Output the [X, Y] coordinate of the center of the cell containing the given text.  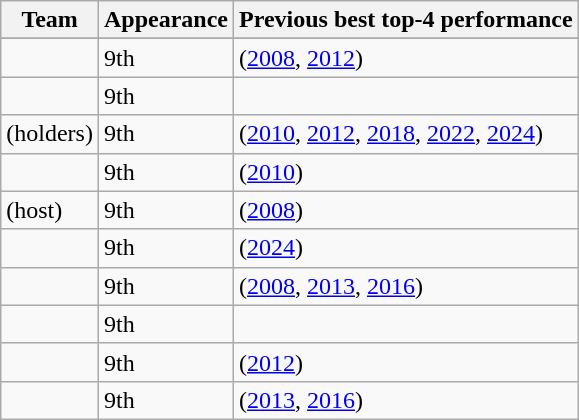
(2012) [406, 362]
Team [50, 20]
(2010) [406, 172]
(2008, 2012) [406, 58]
(2024) [406, 248]
Appearance [166, 20]
(2013, 2016) [406, 400]
(2008) [406, 210]
Previous best top-4 performance [406, 20]
(host) [50, 210]
(holders) [50, 134]
(2010, 2012, 2018, 2022, 2024) [406, 134]
(2008, 2013, 2016) [406, 286]
